Find where the given text appears and provide that cell's center as [X, Y] coordinate. 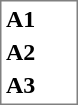
A1 [32, 19]
A2 [32, 53]
A3 [32, 85]
